Find where the given text appears and provide that cell's center as [X, Y] coordinate. 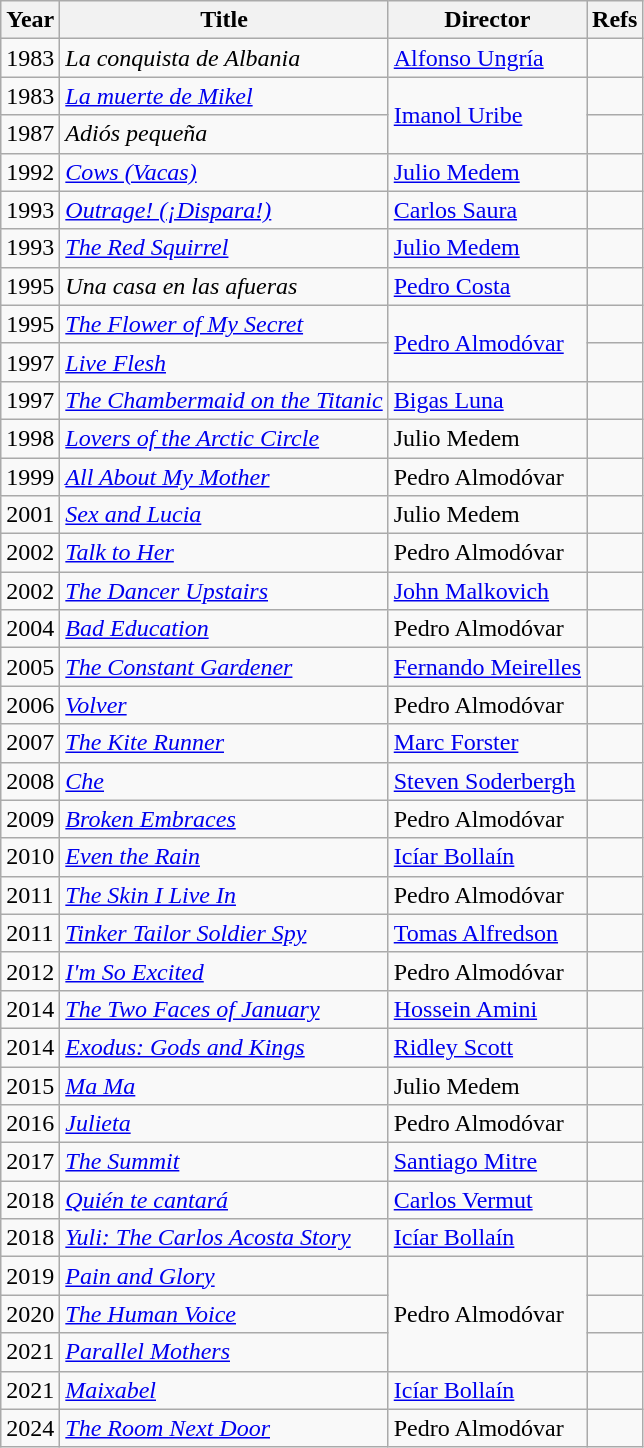
Steven Soderbergh [487, 781]
Live Flesh [224, 362]
2019 [30, 1276]
Sex and Lucia [224, 515]
Exodus: Gods and Kings [224, 1047]
The Flower of My Secret [224, 324]
Hossein Amini [487, 1009]
2009 [30, 819]
2004 [30, 629]
John Malkovich [487, 591]
Broken Embraces [224, 819]
1998 [30, 438]
Ma Ma [224, 1085]
Quién te cantará [224, 1200]
The Two Faces of January [224, 1009]
Bad Education [224, 629]
2016 [30, 1124]
The Red Squirrel [224, 248]
Director [487, 20]
Parallel Mothers [224, 1352]
2024 [30, 1428]
The Room Next Door [224, 1428]
Even the Rain [224, 857]
2007 [30, 743]
Santiago Mitre [487, 1162]
Tinker Tailor Soldier Spy [224, 933]
Pedro Costa [487, 286]
The Dancer Upstairs [224, 591]
Bigas Luna [487, 400]
Cows (Vacas) [224, 172]
Outrage! (¡Dispara!) [224, 210]
Fernando Meirelles [487, 667]
2001 [30, 515]
Yuli: The Carlos Acosta Story [224, 1238]
Refs [615, 20]
2015 [30, 1085]
2005 [30, 667]
Talk to Her [224, 553]
Pain and Glory [224, 1276]
Imanol Uribe [487, 115]
All About My Mother [224, 477]
The Kite Runner [224, 743]
Carlos Vermut [487, 1200]
Julieta [224, 1124]
The Constant Gardener [224, 667]
1999 [30, 477]
Che [224, 781]
2012 [30, 971]
Tomas Alfredson [487, 933]
The Chambermaid on the Titanic [224, 400]
Lovers of the Arctic Circle [224, 438]
2006 [30, 705]
Una casa en las afueras [224, 286]
Year [30, 20]
I'm So Excited [224, 971]
1992 [30, 172]
2010 [30, 857]
Ridley Scott [487, 1047]
Alfonso Ungría [487, 58]
Carlos Saura [487, 210]
2020 [30, 1314]
Title [224, 20]
Marc Forster [487, 743]
The Human Voice [224, 1314]
1987 [30, 134]
La conquista de Albania [224, 58]
La muerte de Mikel [224, 96]
2008 [30, 781]
Volver [224, 705]
The Summit [224, 1162]
Maixabel [224, 1390]
The Skin I Live In [224, 895]
Adiós pequeña [224, 134]
2017 [30, 1162]
